Scan for the cell matching the given text and deliver its [x, y] coordinate at center. 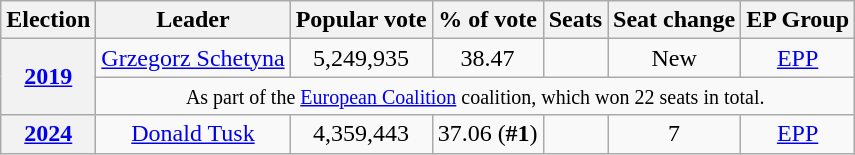
2019 [48, 77]
New [674, 58]
As part of the European Coalition coalition, which won 22 seats in total. [476, 96]
Seat change [674, 20]
EP Group [798, 20]
Seats [575, 20]
Election [48, 20]
Donald Tusk [193, 134]
37.06 (#1) [488, 134]
4,359,443 [361, 134]
% of vote [488, 20]
2024 [48, 134]
7 [674, 134]
Leader [193, 20]
Popular vote [361, 20]
Grzegorz Schetyna [193, 58]
38.47 [488, 58]
5,249,935 [361, 58]
